Search for the cell housing the specified text and yield its (X, Y) center coordinate. 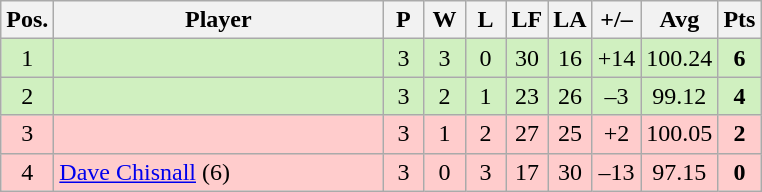
W (444, 20)
97.15 (680, 172)
+14 (616, 58)
–3 (616, 96)
LF (527, 20)
100.05 (680, 134)
P (404, 20)
100.24 (680, 58)
26 (570, 96)
+/– (616, 20)
16 (570, 58)
Pos. (28, 20)
Player (218, 20)
23 (527, 96)
Avg (680, 20)
Pts (740, 20)
–13 (616, 172)
99.12 (680, 96)
+2 (616, 134)
17 (527, 172)
Dave Chisnall (6) (218, 172)
LA (570, 20)
25 (570, 134)
6 (740, 58)
27 (527, 134)
L (486, 20)
